Identify which cell holds the provided text, then report its (x, y) central coordinate. 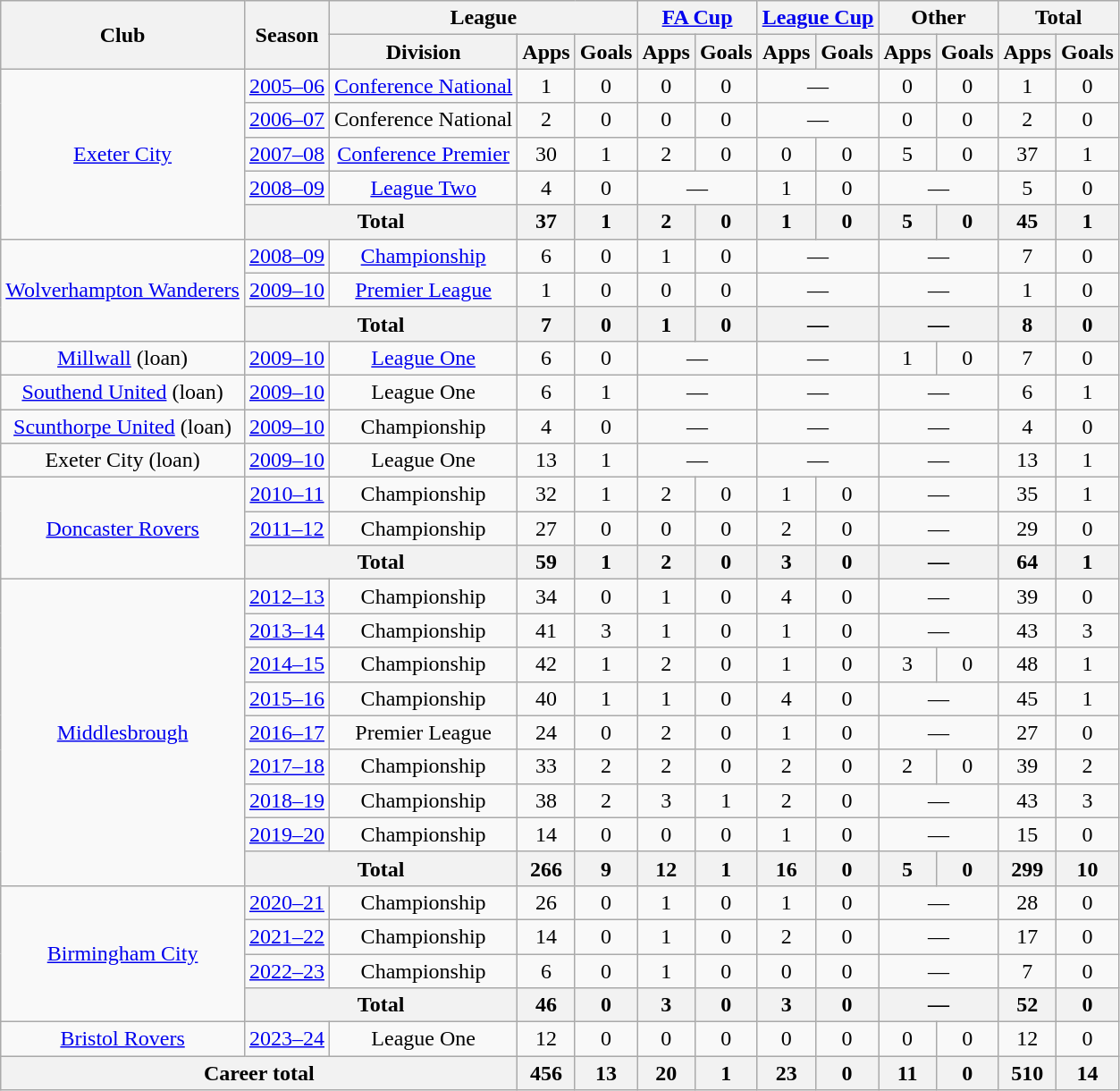
2022–23 (286, 970)
52 (1027, 1005)
34 (546, 596)
Exeter City (123, 154)
Middlesbrough (123, 733)
11 (907, 1073)
10 (1088, 868)
League Two (423, 188)
33 (546, 766)
40 (546, 698)
Conference Premier (423, 154)
15 (1027, 834)
2011–12 (286, 529)
20 (666, 1073)
38 (546, 800)
Southend United (loan) (123, 392)
2023–24 (286, 1039)
510 (1027, 1073)
48 (1027, 664)
Season (286, 35)
2019–20 (286, 834)
Division (423, 52)
32 (546, 495)
Millwall (loan) (123, 358)
Scunthorpe United (loan) (123, 427)
46 (546, 1005)
266 (546, 868)
2018–19 (286, 800)
2015–16 (286, 698)
2012–13 (286, 596)
2010–11 (286, 495)
Wolverhampton Wanderers (123, 290)
2006–07 (286, 120)
Bristol Rovers (123, 1039)
28 (1027, 902)
8 (1027, 324)
2007–08 (286, 154)
29 (1027, 529)
2014–15 (286, 664)
35 (1027, 495)
30 (546, 154)
Career total (259, 1073)
16 (787, 868)
Other (939, 18)
Birmingham City (123, 953)
59 (546, 562)
2021–22 (286, 936)
299 (1027, 868)
2020–21 (286, 902)
Exeter City (loan) (123, 461)
23 (787, 1073)
64 (1027, 562)
Club (123, 35)
26 (546, 902)
17 (1027, 936)
League Cup (818, 18)
41 (546, 630)
2005–06 (286, 86)
FA Cup (697, 18)
42 (546, 664)
League (483, 18)
2013–14 (286, 630)
2016–17 (286, 732)
9 (606, 868)
2017–18 (286, 766)
456 (546, 1073)
24 (546, 732)
Doncaster Rovers (123, 529)
